Find where the given text appears and provide that cell's center as (X, Y) coordinate. 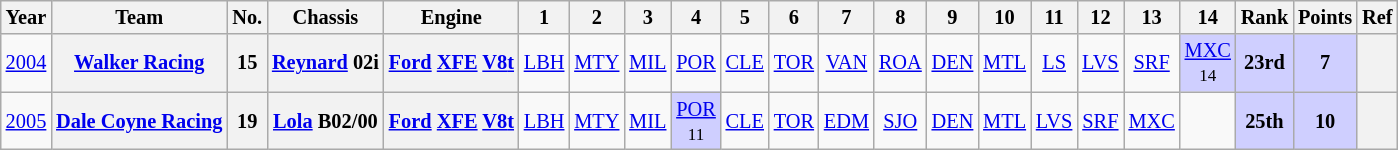
19 (247, 121)
5 (745, 17)
Dale Coyne Racing (139, 121)
Year (26, 17)
POR11 (696, 121)
15 (247, 63)
23rd (1264, 63)
No. (247, 17)
14 (1208, 17)
9 (953, 17)
Points (1325, 17)
12 (1100, 17)
SJO (900, 121)
3 (648, 17)
8 (900, 17)
VAN (846, 63)
LS (1054, 63)
13 (1152, 17)
11 (1054, 17)
ROA (900, 63)
Ref (1377, 17)
Lola B02/00 (326, 121)
Walker Racing (139, 63)
2004 (26, 63)
2005 (26, 121)
POR (696, 63)
2 (596, 17)
MXC14 (1208, 63)
MXC (1152, 121)
EDM (846, 121)
Rank (1264, 17)
Chassis (326, 17)
Team (139, 17)
Reynard 02i (326, 63)
25th (1264, 121)
Engine (452, 17)
4 (696, 17)
6 (794, 17)
1 (544, 17)
